Extract the [X, Y] coordinate from the center of the cell holding the provided text.  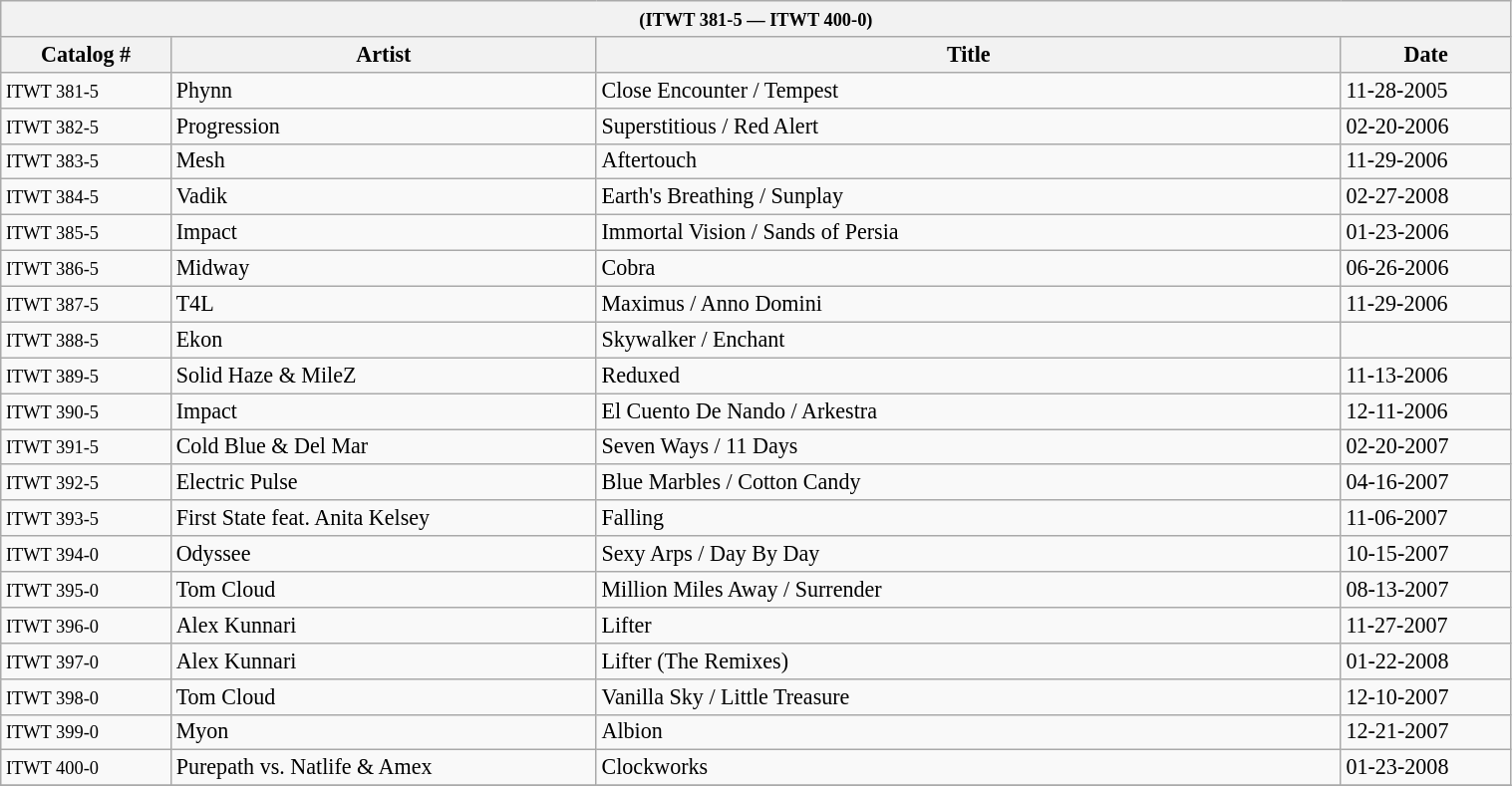
Solid Haze & MileZ [383, 376]
ITWT 384-5 [86, 197]
Million Miles Away / Surrender [969, 589]
Blue Marbles / Cotton Candy [969, 482]
El Cuento De Nando / Arkestra [969, 410]
Date [1425, 54]
ITWT 394-0 [86, 554]
02-20-2007 [1425, 446]
01-23-2008 [1425, 768]
02-20-2006 [1425, 126]
08-13-2007 [1425, 589]
Seven Ways / 11 Days [969, 446]
11-28-2005 [1425, 90]
04-16-2007 [1425, 482]
ITWT 398-0 [86, 696]
Skywalker / Enchant [969, 340]
06-26-2006 [1425, 268]
Earth's Breathing / Sunplay [969, 197]
Catalog # [86, 54]
11-06-2007 [1425, 518]
02-27-2008 [1425, 197]
ITWT 385-5 [86, 232]
12-10-2007 [1425, 696]
Purepath vs. Natlife & Amex [383, 768]
Progression [383, 126]
T4L [383, 304]
ITWT 399-0 [86, 732]
Immortal Vision / Sands of Persia [969, 232]
Lifter [969, 625]
Myon [383, 732]
Maximus / Anno Domini [969, 304]
ITWT 381-5 [86, 90]
(ITWT 381-5 — ITWT 400-0) [756, 18]
ITWT 400-0 [86, 768]
Vanilla Sky / Little Treasure [969, 696]
Phynn [383, 90]
11-27-2007 [1425, 625]
Vadik [383, 197]
Albion [969, 732]
Cold Blue & Del Mar [383, 446]
Title [969, 54]
01-23-2006 [1425, 232]
ITWT 393-5 [86, 518]
11-13-2006 [1425, 376]
First State feat. Anita Kelsey [383, 518]
Reduxed [969, 376]
01-22-2008 [1425, 660]
Odyssee [383, 554]
12-21-2007 [1425, 732]
Aftertouch [969, 161]
Electric Pulse [383, 482]
Close Encounter / Tempest [969, 90]
ITWT 386-5 [86, 268]
ITWT 391-5 [86, 446]
ITWT 392-5 [86, 482]
ITWT 390-5 [86, 410]
ITWT 383-5 [86, 161]
Artist [383, 54]
Clockworks [969, 768]
ITWT 397-0 [86, 660]
Sexy Arps / Day By Day [969, 554]
ITWT 395-0 [86, 589]
ITWT 387-5 [86, 304]
ITWT 389-5 [86, 376]
Falling [969, 518]
Cobra [969, 268]
12-11-2006 [1425, 410]
Ekon [383, 340]
10-15-2007 [1425, 554]
Lifter (The Remixes) [969, 660]
Midway [383, 268]
Superstitious / Red Alert [969, 126]
ITWT 388-5 [86, 340]
ITWT 382-5 [86, 126]
Mesh [383, 161]
ITWT 396-0 [86, 625]
